Identify which cell holds the provided text, then report its (X, Y) central coordinate. 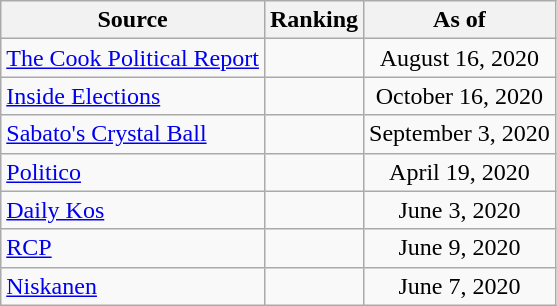
Politico (133, 172)
Daily Kos (133, 210)
The Cook Political Report (133, 58)
September 3, 2020 (460, 134)
August 16, 2020 (460, 58)
As of (460, 20)
Niskanen (133, 286)
October 16, 2020 (460, 96)
April 19, 2020 (460, 172)
Sabato's Crystal Ball (133, 134)
Inside Elections (133, 96)
RCP (133, 248)
Ranking (314, 20)
Source (133, 20)
June 9, 2020 (460, 248)
June 3, 2020 (460, 210)
June 7, 2020 (460, 286)
